Pinpoint the cell where the given text exists, returning its (x, y) midpoint coordinate. 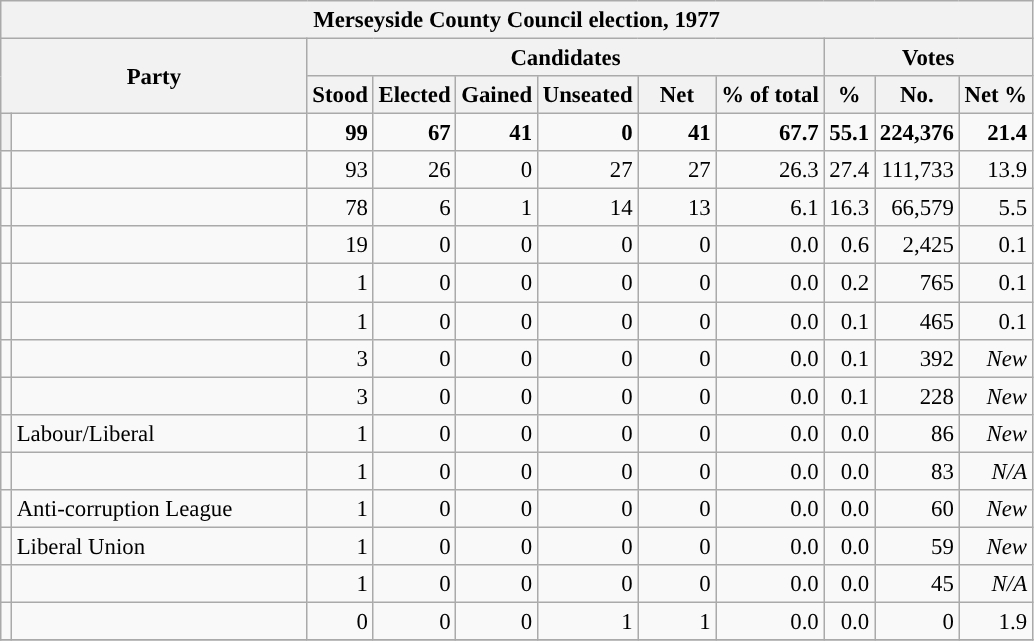
6 (414, 208)
66,579 (916, 208)
13 (677, 208)
0.2 (849, 283)
Votes (928, 58)
26.3 (770, 170)
224,376 (916, 133)
60 (916, 509)
% of total (770, 95)
% (849, 95)
Net (677, 95)
99 (340, 133)
19 (340, 245)
55.1 (849, 133)
765 (916, 283)
6.1 (770, 208)
Anti-corruption League (159, 509)
No. (916, 95)
392 (916, 358)
93 (340, 170)
27.4 (849, 170)
78 (340, 208)
67.7 (770, 133)
13.9 (996, 170)
86 (916, 433)
2,425 (916, 245)
16.3 (849, 208)
228 (916, 396)
Net % (996, 95)
26 (414, 170)
5.5 (996, 208)
Stood (340, 95)
21.4 (996, 133)
Party (154, 76)
Elected (414, 95)
Liberal Union (159, 546)
Candidates (566, 58)
14 (587, 208)
45 (916, 584)
111,733 (916, 170)
67 (414, 133)
Labour/Liberal (159, 433)
83 (916, 471)
Unseated (587, 95)
59 (916, 546)
465 (916, 321)
1.9 (996, 621)
Merseyside County Council election, 1977 (517, 20)
Gained (496, 95)
0.6 (849, 245)
